Identify which cell holds the provided text, then report its (x, y) central coordinate. 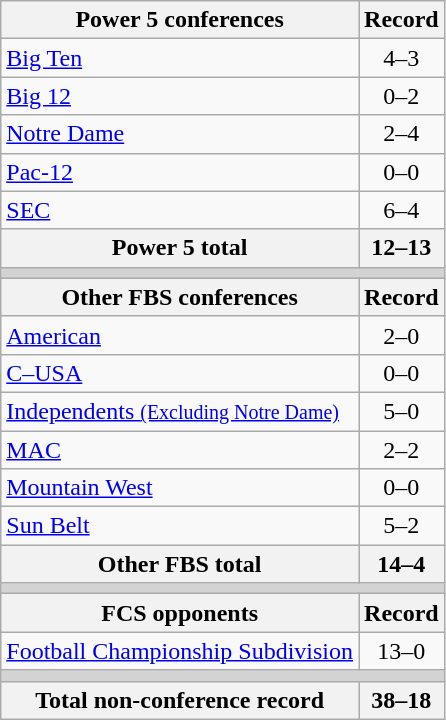
Independents (Excluding Notre Dame) (180, 411)
American (180, 335)
Other FBS conferences (180, 297)
Power 5 total (180, 248)
12–13 (402, 248)
Power 5 conferences (180, 20)
0–2 (402, 96)
C–USA (180, 373)
MAC (180, 449)
2–0 (402, 335)
2–4 (402, 134)
Football Championship Subdivision (180, 651)
Notre Dame (180, 134)
Other FBS total (180, 564)
5–0 (402, 411)
SEC (180, 210)
6–4 (402, 210)
13–0 (402, 651)
FCS opponents (180, 613)
4–3 (402, 58)
38–18 (402, 700)
Pac-12 (180, 172)
2–2 (402, 449)
Big Ten (180, 58)
Big 12 (180, 96)
14–4 (402, 564)
Mountain West (180, 488)
5–2 (402, 526)
Total non-conference record (180, 700)
Sun Belt (180, 526)
